Provide the [X, Y] coordinate of the cell's center where the given text is located.  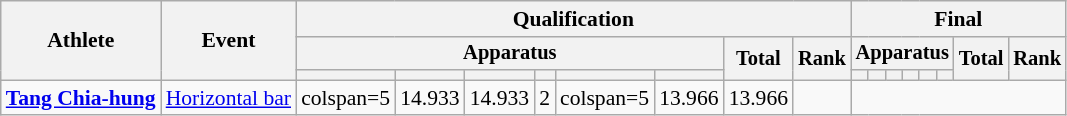
Qualification [574, 19]
Event [228, 40]
2 [544, 98]
Athlete [81, 40]
Horizontal bar [228, 98]
Final [958, 19]
Tang Chia-hung [81, 98]
